Find where the given text appears and provide that cell's center as (x, y) coordinate. 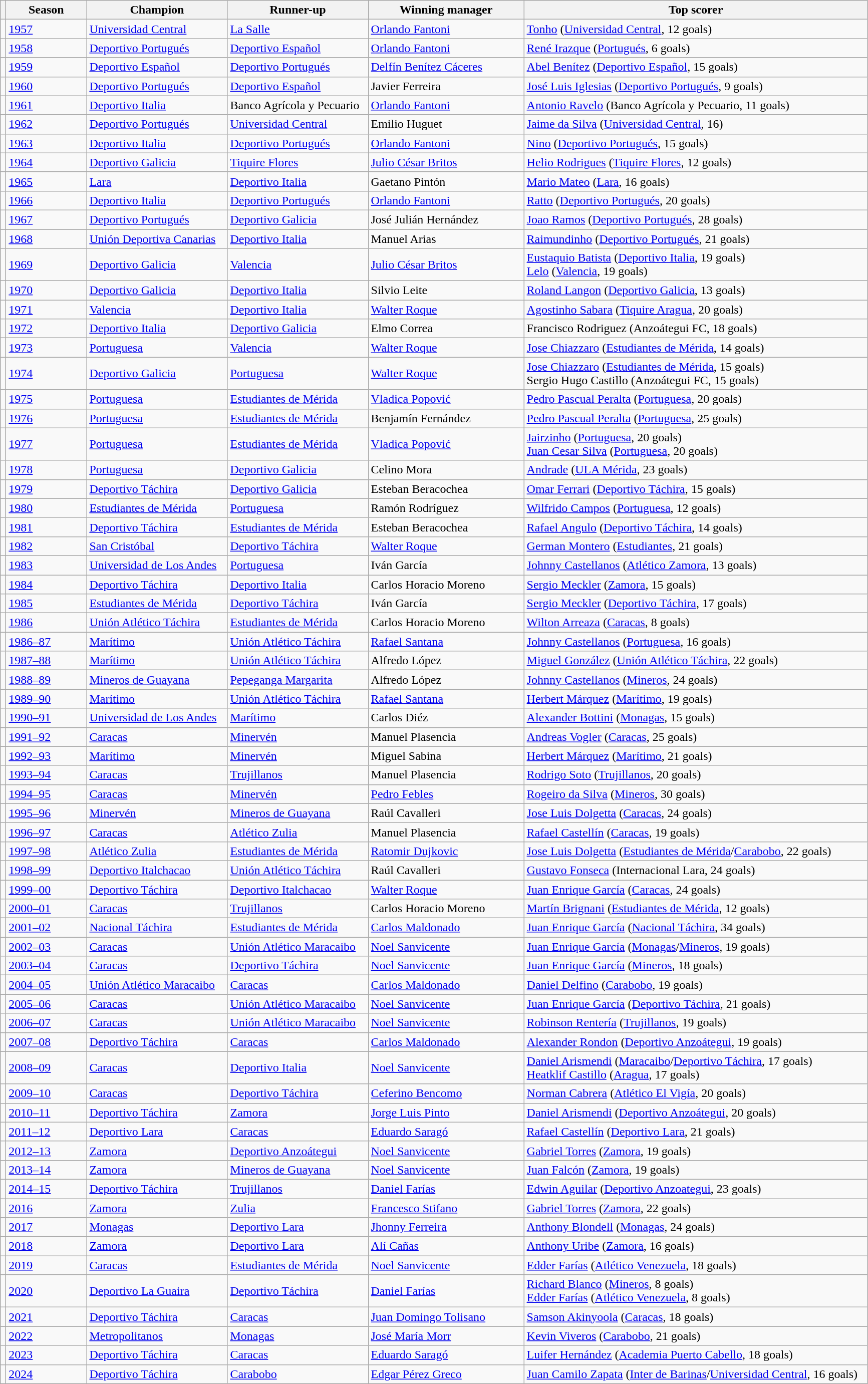
Carabobo (298, 1374)
René Irazque (Portugués, 6 goals) (696, 48)
2000–01 (46, 909)
Edgar Pérez Greco (446, 1374)
Top scorer (696, 10)
Celino Mora (446, 470)
1986–87 (46, 642)
Jose Chiazzaro (Estudiantes de Mérida, 15 goals) Sergio Hugo Castillo (Anzoátegui FC, 15 goals) (696, 374)
2002–03 (46, 947)
1961 (46, 105)
2009–10 (46, 1093)
1998–99 (46, 870)
1964 (46, 162)
1966 (46, 200)
Nino (Deportivo Portugués, 15 goals) (696, 143)
Agostinho Sabara (Tiquire Aragua, 20 goals) (696, 310)
Champion (157, 10)
Javier Ferreira (446, 86)
2014–15 (46, 1189)
2021 (46, 1317)
1992–93 (46, 756)
1978 (46, 470)
Francisco Rodriguez (Anzoátegui FC, 18 goals) (696, 329)
1983 (46, 565)
Eustaquio Batista (Deportivo Italia, 19 goals) Lelo (Valencia, 19 goals) (696, 264)
Pepeganga Margarita (298, 680)
Daniel Arismendi (Maracaibo/Deportivo Táchira, 17 goals) Heatklif Castillo (Aragua, 17 goals) (696, 1068)
Juan Domingo Tolisano (446, 1317)
Miguel González (Unión Atlético Táchira, 22 goals) (696, 661)
Rafael Angulo (Deportivo Táchira, 14 goals) (696, 527)
Rogeiro da Silva (Mineros, 30 goals) (696, 794)
Daniel Delfino (Carabobo, 19 goals) (696, 985)
Jhonny Ferreira (446, 1227)
Alexander Bottini (Monagas, 15 goals) (696, 718)
German Montero (Estudiantes, 21 goals) (696, 546)
José Luis Iglesias (Deportivo Portugués, 9 goals) (696, 86)
Andreas Vogler (Caracas, 25 goals) (696, 737)
Norman Cabrera (Atlético El Vigía, 20 goals) (696, 1093)
Mario Mateo (Lara, 16 goals) (696, 181)
Pedro Pascual Peralta (Portuguesa, 20 goals) (696, 399)
Nacional Táchira (157, 928)
2024 (46, 1374)
1965 (46, 181)
Ramón Rodríguez (446, 508)
Deportivo Anzoátegui (298, 1151)
Richard Blanco (Mineros, 8 goals) Edder Farías (Atlético Venezuela, 8 goals) (696, 1291)
Emilio Huguet (446, 124)
Jose Luis Dolgetta (Estudiantes de Mérida/Carabobo, 22 goals) (696, 851)
Juan Enrique García (Caracas, 24 goals) (696, 889)
1981 (46, 527)
Banco Agrícola y Pecuario (298, 105)
2017 (46, 1227)
2020 (46, 1291)
1996–97 (46, 832)
Manuel Arias (446, 239)
1963 (46, 143)
Winning manager (446, 10)
2010–11 (46, 1113)
1993–94 (46, 775)
Sergio Meckler (Deportivo Táchira, 17 goals) (696, 604)
Deportivo La Guaira (157, 1291)
Unión Deportiva Canarias (157, 239)
Anthony Uribe (Zamora, 16 goals) (696, 1246)
1987–88 (46, 661)
Jorge Luis Pinto (446, 1113)
Gabriel Torres (Zamora, 19 goals) (696, 1151)
2004–05 (46, 985)
1995–96 (46, 813)
Tonho (Universidad Central, 12 goals) (696, 29)
Delfín Benítez Cáceres (446, 67)
Anthony Blondell (Monagas, 24 goals) (696, 1227)
Ceferino Bencomo (446, 1093)
Johnny Castellanos (Mineros, 24 goals) (696, 680)
2012–13 (46, 1151)
1997–98 (46, 851)
Ratto (Deportivo Portugués, 20 goals) (696, 200)
Rafael Castellín (Deportivo Lara, 21 goals) (696, 1132)
Juan Enrique García (Monagas/Mineros, 19 goals) (696, 947)
Helio Rodrigues (Tiquire Flores, 12 goals) (696, 162)
Gustavo Fonseca (Internacional Lara, 24 goals) (696, 870)
Juan Camilo Zapata (Inter de Barinas/Universidad Central, 16 goals) (696, 1374)
Joao Ramos (Deportivo Portugués, 28 goals) (696, 219)
La Salle (298, 29)
2007–08 (46, 1042)
Rafael Castellín (Caracas, 19 goals) (696, 832)
1989–90 (46, 699)
Miguel Sabina (446, 756)
Jose Chiazzaro (Estudiantes de Mérida, 14 goals) (696, 348)
2001–02 (46, 928)
Silvio Leite (446, 291)
1977 (46, 444)
José Julián Hernández (446, 219)
1979 (46, 489)
Johnny Castellanos (Atlético Zamora, 13 goals) (696, 565)
Runner-up (298, 10)
Antonio Ravelo (Banco Agrícola y Pecuario, 11 goals) (696, 105)
Benjamín Fernández (446, 418)
1975 (46, 399)
1957 (46, 29)
Martín Brignani (Estudiantes de Mérida, 12 goals) (696, 909)
2018 (46, 1246)
Francesco Stifano (446, 1208)
1976 (46, 418)
2016 (46, 1208)
1986 (46, 623)
Gabriel Torres (Zamora, 22 goals) (696, 1208)
1959 (46, 67)
José María Morr (446, 1336)
Pedro Febles (446, 794)
2023 (46, 1355)
Luifer Hernández (Academia Puerto Cabello, 18 goals) (696, 1355)
1984 (46, 585)
Andrade (ULA Mérida, 23 goals) (696, 470)
Elmo Correa (446, 329)
1967 (46, 219)
2003–04 (46, 966)
Juan Enrique García (Nacional Táchira, 34 goals) (696, 928)
2005–06 (46, 1004)
1971 (46, 310)
1968 (46, 239)
Edwin Aguilar (Deportivo Anzoategui, 23 goals) (696, 1189)
Gaetano Pintón (446, 181)
2008–09 (46, 1068)
Roland Langon (Deportivo Galicia, 13 goals) (696, 291)
Jairzinho (Portuguesa, 20 goals) Juan Cesar Silva (Portuguesa, 20 goals) (696, 444)
Jaime da Silva (Universidad Central, 16) (696, 124)
Herbert Márquez (Marítimo, 21 goals) (696, 756)
1994–95 (46, 794)
Jose Luis Dolgetta (Caracas, 24 goals) (696, 813)
1969 (46, 264)
Metropolitanos (157, 1336)
1962 (46, 124)
1972 (46, 329)
Ratomir Dujkovic (446, 851)
Alexander Rondon (Deportivo Anzoátegui, 19 goals) (696, 1042)
Juan Falcón (Zamora, 19 goals) (696, 1170)
Daniel Arismendi (Deportivo Anzoátegui, 20 goals) (696, 1113)
Zulia (298, 1208)
1973 (46, 348)
Kevin Viveros (Carabobo, 21 goals) (696, 1336)
Juan Enrique García (Deportivo Táchira, 21 goals) (696, 1004)
Carlos Diéz (446, 718)
2019 (46, 1265)
Alí Cañas (446, 1246)
2013–14 (46, 1170)
1960 (46, 86)
1991–92 (46, 737)
Edder Farías (Atlético Venezuela, 18 goals) (696, 1265)
Wilfrido Campos (Portuguesa, 12 goals) (696, 508)
1985 (46, 604)
Tiquire Flores (298, 162)
1999–00 (46, 889)
1982 (46, 546)
1990–91 (46, 718)
Season (46, 10)
Lara (157, 181)
2022 (46, 1336)
Rodrigo Soto (Trujillanos, 20 goals) (696, 775)
Omar Ferrari (Deportivo Táchira, 15 goals) (696, 489)
San Cristóbal (157, 546)
Juan Enrique García (Mineros, 18 goals) (696, 966)
Abel Benítez (Deportivo Español, 15 goals) (696, 67)
Raimundinho (Deportivo Portugués, 21 goals) (696, 239)
1974 (46, 374)
2011–12 (46, 1132)
1980 (46, 508)
Sergio Meckler (Zamora, 15 goals) (696, 585)
1970 (46, 291)
Samson Akinyoola (Caracas, 18 goals) (696, 1317)
Johnny Castellanos (Portuguesa, 16 goals) (696, 642)
Robinson Rentería (Trujillanos, 19 goals) (696, 1023)
Pedro Pascual Peralta (Portuguesa, 25 goals) (696, 418)
2006–07 (46, 1023)
1988–89 (46, 680)
Wilton Arreaza (Caracas, 8 goals) (696, 623)
1958 (46, 48)
Herbert Márquez (Marítimo, 19 goals) (696, 699)
